Determine the (x, y) coordinate at the center of the cell enclosing the given text.  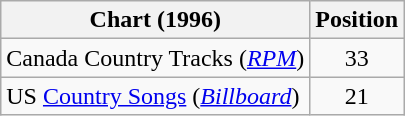
33 (357, 58)
21 (357, 96)
Canada Country Tracks (RPM) (156, 58)
Chart (1996) (156, 20)
US Country Songs (Billboard) (156, 96)
Position (357, 20)
